Scan for the cell matching the given text and deliver its [X, Y] coordinate at center. 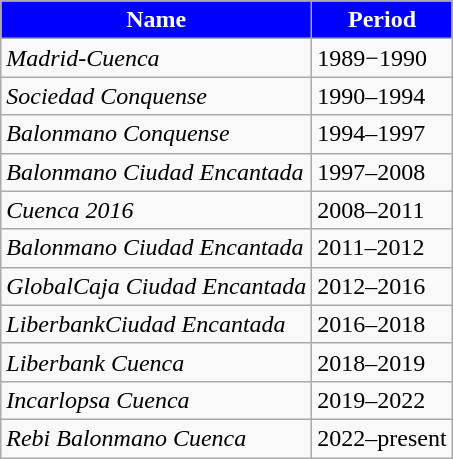
2008–2011 [382, 210]
GlobalCaja Ciudad Encantada [156, 286]
Rebi Balonmano Cuenca [156, 438]
LiberbankCiudad Encantada [156, 324]
Sociedad Conquense [156, 96]
Name [156, 20]
1990–1994 [382, 96]
2011–2012 [382, 248]
Madrid-Cuenca [156, 58]
Liberbank Cuenca [156, 362]
Incarlopsa Cuenca [156, 400]
1997–2008 [382, 172]
2012–2016 [382, 286]
2019–2022 [382, 400]
2018–2019 [382, 362]
Balonmano Conquense [156, 134]
1994–1997 [382, 134]
Cuenca 2016 [156, 210]
2016–2018 [382, 324]
1989−1990 [382, 58]
2022–present [382, 438]
Period [382, 20]
